Detect which cell encompasses the target text, then output its (x, y) center coordinate. 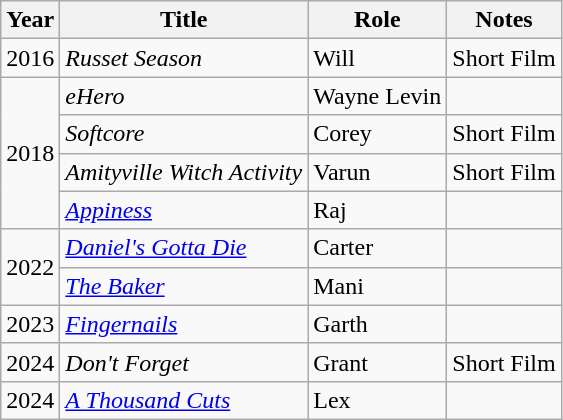
Fingernails (184, 324)
Varun (378, 172)
Garth (378, 324)
Don't Forget (184, 362)
Russet Season (184, 58)
Raj (378, 210)
Mani (378, 286)
Carter (378, 248)
2016 (30, 58)
A Thousand Cuts (184, 400)
Title (184, 20)
Appiness (184, 210)
2018 (30, 153)
Wayne Levin (378, 96)
Corey (378, 134)
Grant (378, 362)
Softcore (184, 134)
Amityville Witch Activity (184, 172)
eHero (184, 96)
Lex (378, 400)
Notes (504, 20)
Will (378, 58)
Role (378, 20)
Year (30, 20)
The Baker (184, 286)
2022 (30, 267)
Daniel's Gotta Die (184, 248)
2023 (30, 324)
